Search for the cell housing the specified text and yield its [X, Y] center coordinate. 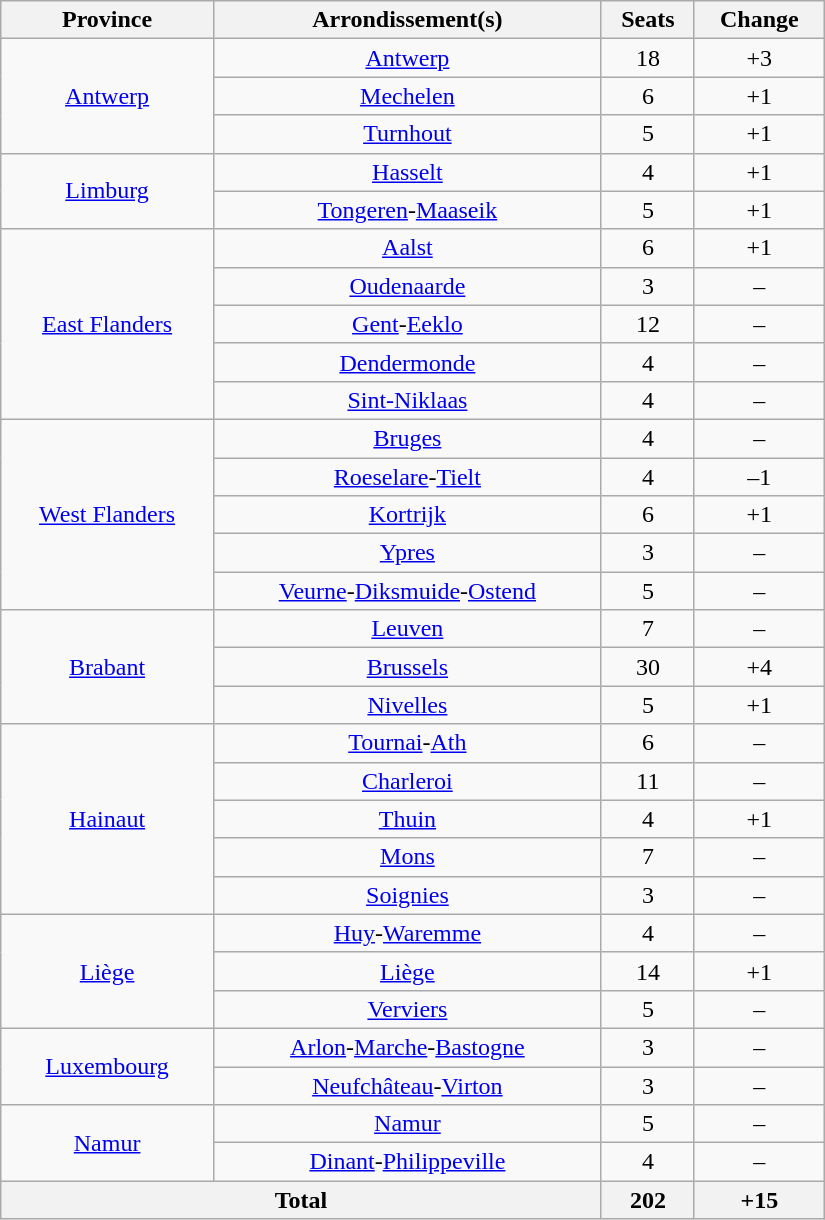
Turnhout [407, 134]
30 [648, 667]
Mons [407, 857]
+15 [759, 1200]
Brabant [108, 667]
Hainaut [108, 819]
Arlon-Marche-Bastogne [407, 1047]
Leuven [407, 629]
Arrondissement(s) [407, 20]
Nivelles [407, 705]
–1 [759, 477]
Huy-Waremme [407, 933]
Change [759, 20]
Thuin [407, 819]
Ypres [407, 553]
West Flanders [108, 514]
Luxembourg [108, 1066]
Brussels [407, 667]
Sint-Niklaas [407, 400]
Kortrijk [407, 515]
Mechelen [407, 96]
Total [302, 1200]
Limburg [108, 191]
14 [648, 971]
202 [648, 1200]
Tongeren-Maaseik [407, 210]
Hasselt [407, 172]
Tournai-Ath [407, 743]
Province [108, 20]
12 [648, 324]
+4 [759, 667]
Gent-Eeklo [407, 324]
Soignies [407, 895]
Oudenaarde [407, 286]
Roeselare-Tielt [407, 477]
+3 [759, 58]
Bruges [407, 438]
11 [648, 781]
Dinant-Philippeville [407, 1162]
Charleroi [407, 781]
Dendermonde [407, 362]
East Flanders [108, 324]
Seats [648, 20]
18 [648, 58]
Aalst [407, 248]
Veurne-Diksmuide-Ostend [407, 591]
Neufchâteau-Virton [407, 1085]
Verviers [407, 1009]
